From the cell containing the given text, extract its center point as [x, y] coordinate. 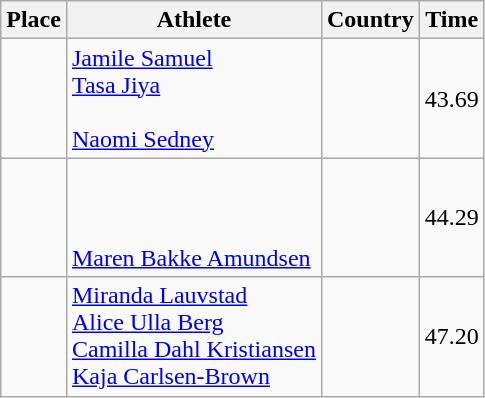
Place [34, 20]
Country [370, 20]
47.20 [452, 336]
Time [452, 20]
Miranda LauvstadAlice Ulla BergCamilla Dahl KristiansenKaja Carlsen-Brown [194, 336]
43.69 [452, 98]
Jamile SamuelTasa JiyaNaomi Sedney [194, 98]
Athlete [194, 20]
44.29 [452, 218]
Maren Bakke Amundsen [194, 218]
